For the text-containing cell, return its midpoint in [x, y] coordinate format. 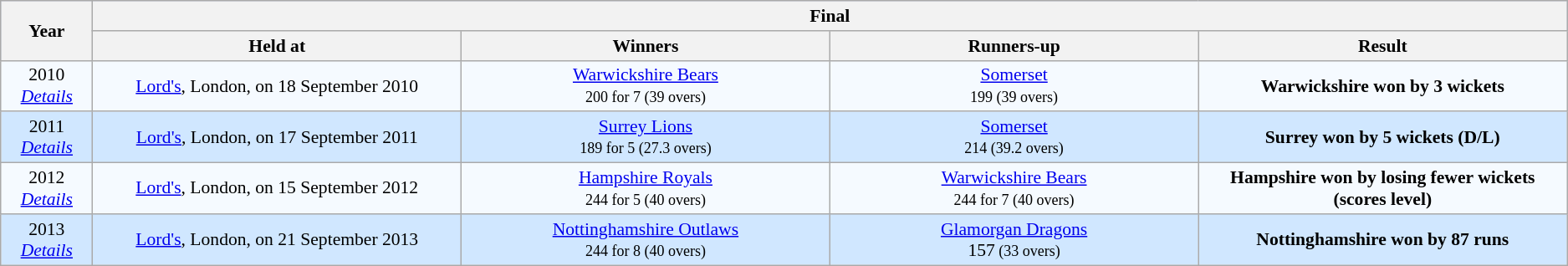
2011Details [47, 137]
Final [830, 16]
Hampshire Royals244 for 5 (40 overs) [646, 189]
Lord's, London, on 21 September 2013 [278, 239]
Surrey won by 5 wickets (D/L) [1383, 137]
Winners [646, 46]
Nottinghamshire Outlaws244 for 8 (40 overs) [646, 239]
Hampshire won by losing fewer wickets (scores level) [1383, 189]
Warwickshire Bears200 for 7 (39 overs) [646, 85]
Glamorgan Dragons157 (33 overs) [1014, 239]
Lord's, London, on 15 September 2012 [278, 189]
Year [47, 30]
Runners-up [1014, 46]
Warwickshire Bears244 for 7 (40 overs) [1014, 189]
2012Details [47, 189]
Surrey Lions189 for 5 (27.3 overs) [646, 137]
Result [1383, 46]
Warwickshire won by 3 wickets [1383, 85]
Lord's, London, on 17 September 2011 [278, 137]
2010Details [47, 85]
Lord's, London, on 18 September 2010 [278, 85]
2013Details [47, 239]
Somerset199 (39 overs) [1014, 85]
Held at [278, 46]
Nottinghamshire won by 87 runs [1383, 239]
Somerset214 (39.2 overs) [1014, 137]
